From the cell containing the given text, extract its center point as [x, y] coordinate. 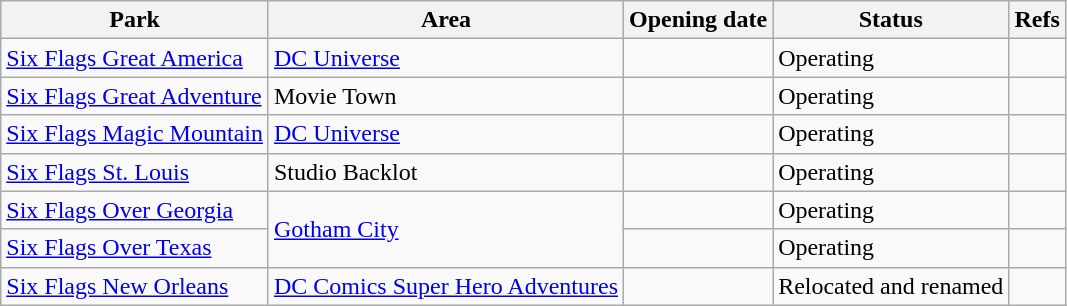
Six Flags Magic Mountain [135, 134]
Movie Town [446, 96]
Six Flags New Orleans [135, 286]
Six Flags Over Georgia [135, 210]
Six Flags Great America [135, 58]
Six Flags Over Texas [135, 248]
Status [891, 20]
DC Comics Super Hero Adventures [446, 286]
Six Flags Great Adventure [135, 96]
Studio Backlot [446, 172]
Gotham City [446, 229]
Area [446, 20]
Park [135, 20]
Opening date [698, 20]
Refs [1037, 20]
Six Flags St. Louis [135, 172]
Relocated and renamed [891, 286]
